Find where the given text appears and provide that cell's center as [X, Y] coordinate. 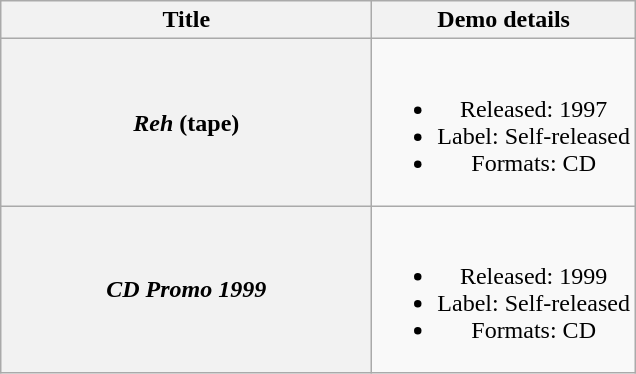
Released: 1997Label: Self-releasedFormats: CD [504, 122]
CD Promo 1999 [186, 290]
Reh (tape) [186, 122]
Demo details [504, 20]
Released: 1999Label: Self-releasedFormats: CD [504, 290]
Title [186, 20]
